Find where the given text appears and provide that cell's center as (x, y) coordinate. 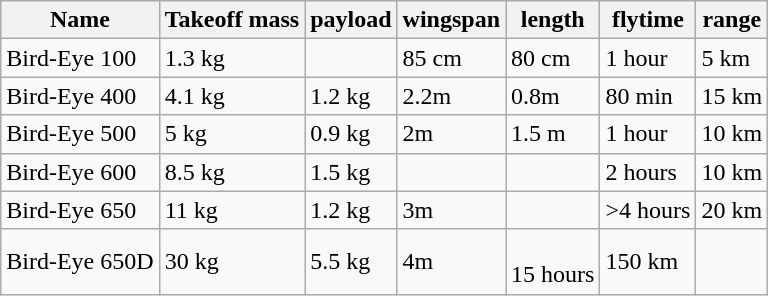
80 cm (553, 58)
Bird-Eye 650 (80, 210)
0.9 kg (351, 134)
30 kg (232, 262)
150 km (648, 262)
5.5 kg (351, 262)
Name (80, 20)
1.5 kg (351, 172)
payload (351, 20)
1.3 kg (232, 58)
Bird-Eye 100 (80, 58)
Bird-Eye 500 (80, 134)
Bird-Eye 650D (80, 262)
0.8m (553, 96)
15 hours (553, 262)
length (553, 20)
3m (451, 210)
flytime (648, 20)
Takeoff mass (232, 20)
5 kg (232, 134)
20 km (732, 210)
2.2m (451, 96)
wingspan (451, 20)
85 cm (451, 58)
80 min (648, 96)
2m (451, 134)
11 kg (232, 210)
4.1 kg (232, 96)
Bird-Eye 400 (80, 96)
8.5 kg (232, 172)
1.5 m (553, 134)
Bird-Eye 600 (80, 172)
4m (451, 262)
range (732, 20)
5 km (732, 58)
15 km (732, 96)
>4 hours (648, 210)
2 hours (648, 172)
